Provide the (x, y) coordinate of the cell's center where the given text is located.  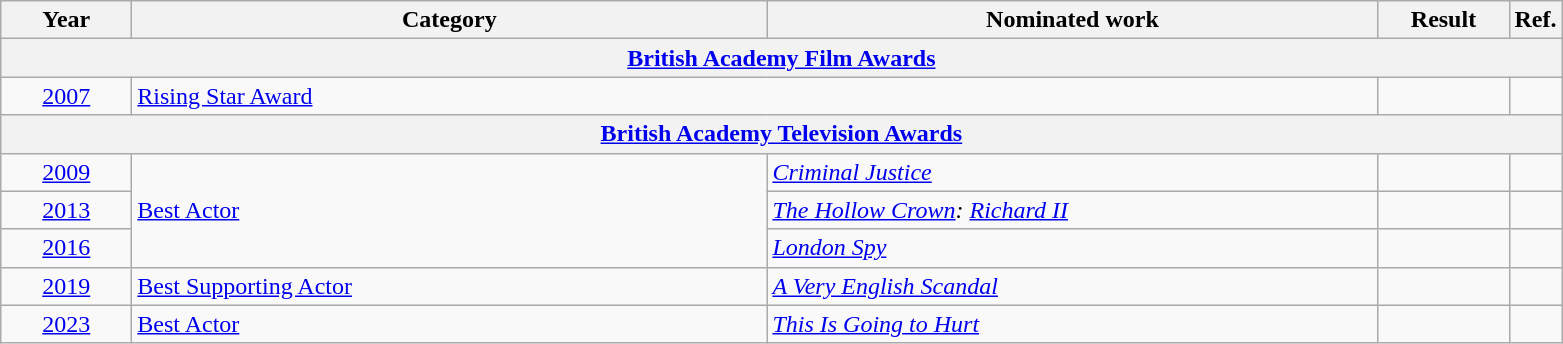
Nominated work (1072, 20)
2023 (66, 324)
2019 (66, 286)
2007 (66, 96)
A Very English Scandal (1072, 286)
Criminal Justice (1072, 172)
This Is Going to Hurt (1072, 324)
Result (1444, 20)
2016 (66, 248)
London Spy (1072, 248)
The Hollow Crown: Richard II (1072, 210)
British Academy Television Awards (782, 134)
Rising Star Award (755, 96)
Year (66, 20)
Best Supporting Actor (450, 286)
British Academy Film Awards (782, 58)
2013 (66, 210)
Category (450, 20)
Ref. (1536, 20)
2009 (66, 172)
